Pinpoint the cell where the given text exists, returning its (X, Y) midpoint coordinate. 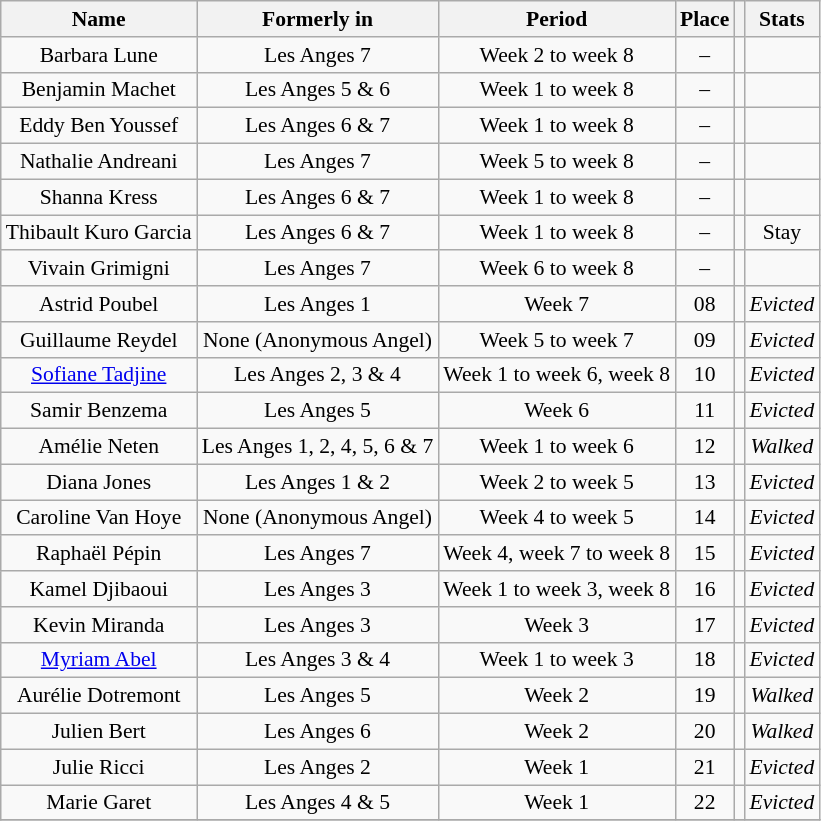
Nathalie Andreani (99, 162)
21 (704, 767)
Astrid Poubel (99, 304)
08 (704, 304)
12 (704, 447)
Stats (782, 19)
Week 2 to week 8 (556, 55)
Eddy Ben Youssef (99, 126)
Formerly in (318, 19)
Julien Bert (99, 732)
Kevin Miranda (99, 625)
10 (704, 375)
Raphaël Pépin (99, 554)
Caroline Van Hoye (99, 518)
Samir Benzema (99, 411)
Shanna Kress (99, 197)
Week 1 to week 3, week 8 (556, 589)
Place (704, 19)
19 (704, 696)
Week 4 to week 5 (556, 518)
17 (704, 625)
Period (556, 19)
Week 5 to week 7 (556, 340)
Les Anges 5 & 6 (318, 90)
Les Anges 1, 2, 4, 5, 6 & 7 (318, 447)
Week 3 (556, 625)
Stay (782, 233)
Amélie Neten (99, 447)
Benjamin Machet (99, 90)
22 (704, 803)
Kamel Djibaoui (99, 589)
Les Anges 4 & 5 (318, 803)
Week 6 to week 8 (556, 269)
Guillaume Reydel (99, 340)
Julie Ricci (99, 767)
Week 2 to week 5 (556, 482)
Aurélie Dotremont (99, 696)
Les Anges 2 (318, 767)
Week 4, week 7 to week 8 (556, 554)
18 (704, 660)
Name (99, 19)
Les Anges 6 (318, 732)
Week 1 to week 3 (556, 660)
09 (704, 340)
Les Anges 3 & 4 (318, 660)
Sofiane Tadjine (99, 375)
13 (704, 482)
11 (704, 411)
Barbara Lune (99, 55)
Les Anges 1 (318, 304)
Week 7 (556, 304)
Les Anges 2, 3 & 4 (318, 375)
Week 6 (556, 411)
Les Anges 1 & 2 (318, 482)
15 (704, 554)
20 (704, 732)
Week 1 to week 6, week 8 (556, 375)
Myriam Abel (99, 660)
Vivain Grimigni (99, 269)
Marie Garet (99, 803)
Week 1 to week 6 (556, 447)
Thibault Kuro Garcia (99, 233)
Week 5 to week 8 (556, 162)
14 (704, 518)
16 (704, 589)
Diana Jones (99, 482)
